Detect which cell encompasses the target text, then output its (X, Y) center coordinate. 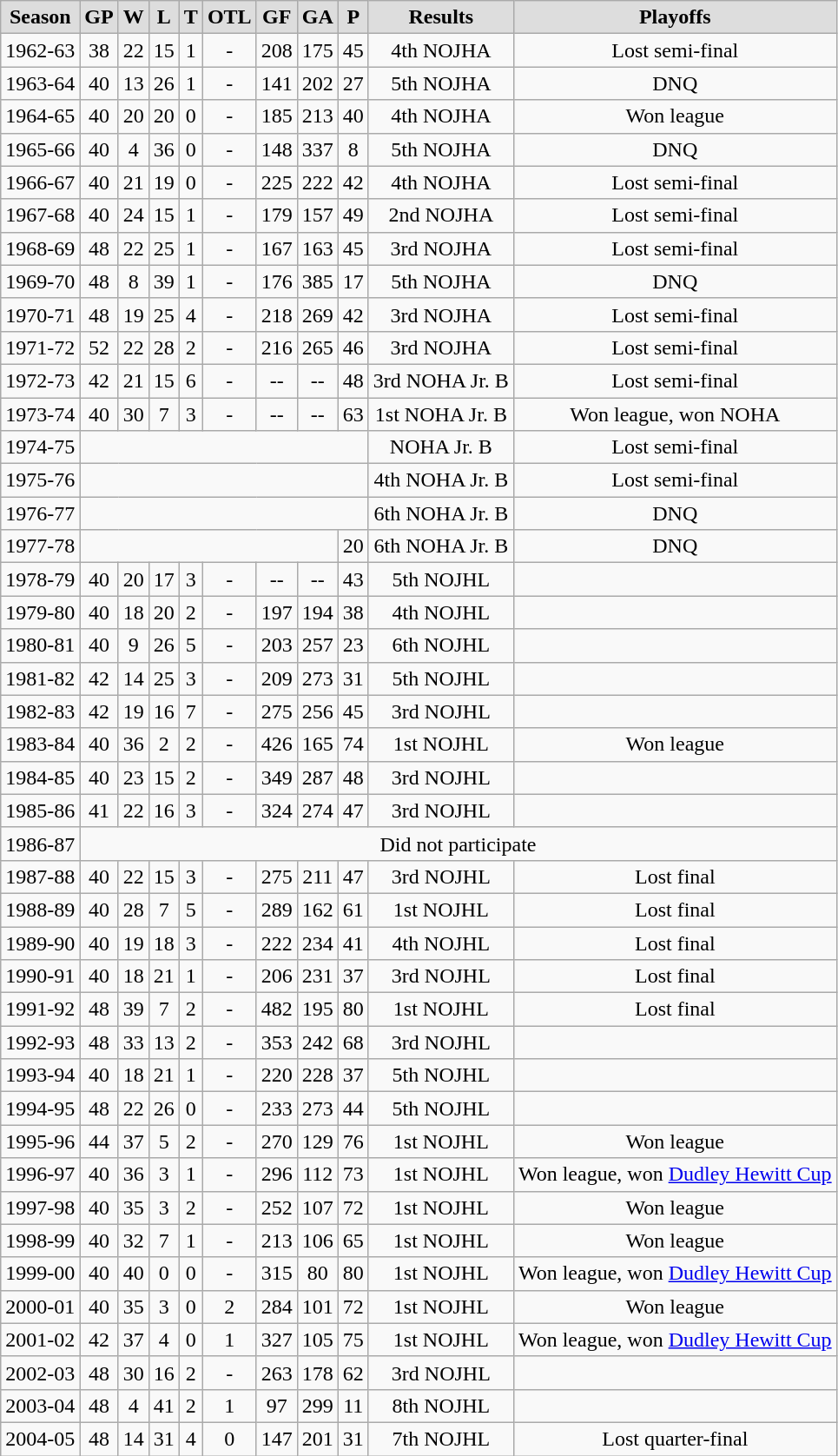
179 (276, 215)
P (353, 17)
1969-70 (40, 281)
65 (353, 1241)
1983-84 (40, 745)
203 (276, 645)
194 (318, 612)
1994-95 (40, 1109)
284 (276, 1307)
2003-04 (40, 1406)
GA (318, 17)
1976-77 (40, 513)
270 (276, 1142)
1981-82 (40, 678)
3rd NOHA Jr. B (441, 381)
148 (276, 149)
482 (276, 1009)
269 (318, 314)
1974-75 (40, 447)
234 (318, 943)
1991-92 (40, 1009)
327 (276, 1340)
7th NOJHL (441, 1439)
63 (353, 414)
220 (276, 1075)
2002-03 (40, 1373)
1988-89 (40, 910)
1996-97 (40, 1175)
289 (276, 910)
162 (318, 910)
1st NOHA Jr. B (441, 414)
105 (318, 1340)
257 (318, 645)
178 (318, 1373)
1964-65 (40, 116)
33 (134, 1042)
202 (318, 83)
1971-72 (40, 347)
1986-87 (40, 844)
1968-69 (40, 248)
Playoffs (675, 17)
Season (40, 17)
176 (276, 281)
27 (353, 83)
165 (318, 745)
1992-93 (40, 1042)
218 (276, 314)
Lost quarter-final (675, 1439)
2001-02 (40, 1340)
274 (318, 811)
1993-94 (40, 1075)
256 (318, 711)
1978-79 (40, 579)
1966-67 (40, 182)
197 (276, 612)
1973-74 (40, 414)
4th NOHA Jr. B (441, 480)
228 (318, 1075)
242 (318, 1042)
208 (276, 50)
T (191, 17)
337 (318, 149)
32 (134, 1241)
11 (353, 1406)
68 (353, 1042)
OTL (229, 17)
1972-73 (40, 381)
2nd NOJHA (441, 215)
353 (276, 1042)
1999-00 (40, 1274)
1989-90 (40, 943)
299 (318, 1406)
195 (318, 1009)
L (163, 17)
6 (191, 381)
216 (276, 347)
265 (318, 347)
76 (353, 1142)
1965-66 (40, 149)
1967-68 (40, 215)
1984-85 (40, 778)
157 (318, 215)
1982-83 (40, 711)
107 (318, 1208)
GP (99, 17)
6th NOJHL (441, 645)
Results (441, 17)
1975-76 (40, 480)
46 (353, 347)
141 (276, 83)
385 (318, 281)
1985-86 (40, 811)
206 (276, 976)
426 (276, 745)
9 (134, 645)
263 (276, 1373)
1962-63 (40, 50)
1997-98 (40, 1208)
167 (276, 248)
GF (276, 17)
52 (99, 347)
2000-01 (40, 1307)
252 (276, 1208)
225 (276, 182)
324 (276, 811)
201 (318, 1439)
233 (276, 1109)
163 (318, 248)
1980-81 (40, 645)
101 (318, 1307)
24 (134, 215)
NOHA Jr. B (441, 447)
349 (276, 778)
209 (276, 678)
1979-80 (40, 612)
49 (353, 215)
112 (318, 1175)
106 (318, 1241)
75 (353, 1340)
129 (318, 1142)
315 (276, 1274)
1998-99 (40, 1241)
1963-64 (40, 83)
Did not participate (459, 844)
74 (353, 745)
43 (353, 579)
1990-91 (40, 976)
185 (276, 116)
211 (318, 877)
61 (353, 910)
73 (353, 1175)
287 (318, 778)
1995-96 (40, 1142)
2004-05 (40, 1439)
97 (276, 1406)
1977-78 (40, 546)
Won league, won NOHA (675, 414)
62 (353, 1373)
1970-71 (40, 314)
231 (318, 976)
W (134, 17)
175 (318, 50)
8th NOJHL (441, 1406)
1987-88 (40, 877)
147 (276, 1439)
296 (276, 1175)
